Provide the (x, y) coordinate of the cell's center where the given text is located.  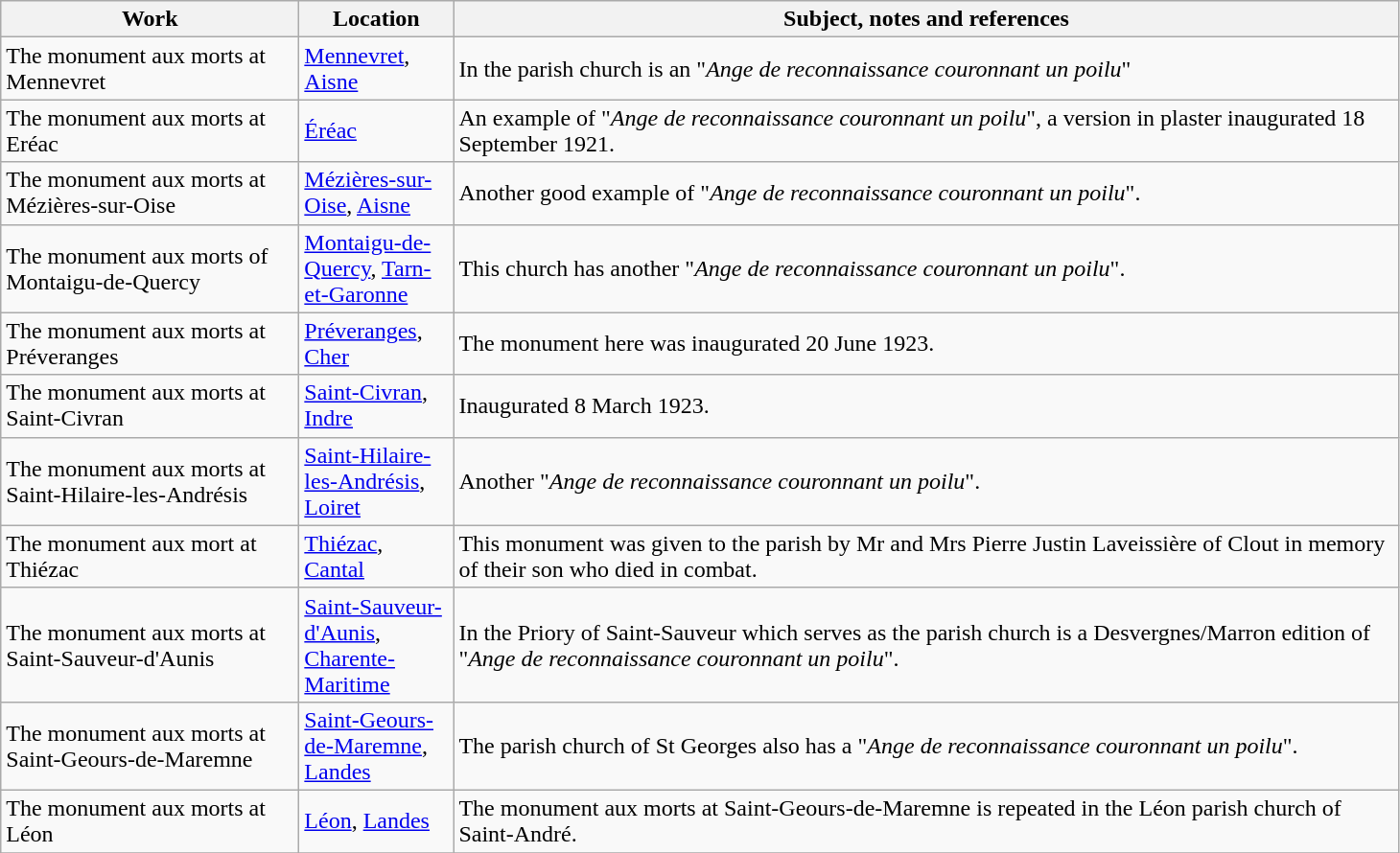
The monument aux morts at Mézières-sur-Oise (150, 194)
The monument aux morts at Eréac (150, 130)
Saint-Civran, Indre (376, 406)
This monument was given to the parish by Mr and Mrs Pierre Justin Laveissière of Clout in memory of their son who died in combat. (926, 556)
Saint-Hilaire-les-Andrésis, Loiret (376, 481)
The monument aux morts at Saint-Sauveur-d'Aunis (150, 644)
In the parish church is an "Ange de reconnaissance couronnant un poilu" (926, 69)
Inaugurated 8 March 1923. (926, 406)
Préveranges, Cher (376, 343)
The monument aux mort at Thiézac (150, 556)
The monument aux morts at Saint-Civran (150, 406)
Location (376, 19)
Saint-Geours-de-Maremne, Landes (376, 746)
An example of "Ange de reconnaissance couronnant un poilu", a version in plaster inaugurated 18 September 1921. (926, 130)
The monument aux morts at Saint-Geours-de-Maremne (150, 746)
The monument aux morts at Saint-Geours-de-Maremne is repeated in the Léon parish church of Saint-André. (926, 820)
Saint-Sauveur-d'Aunis, Charente-Maritime (376, 644)
The monument aux morts of Montaigu-de-Quercy (150, 268)
Léon, Landes (376, 820)
Another good example of "Ange de reconnaissance couronnant un poilu". (926, 194)
Mézières-sur-Oise, Aisne (376, 194)
The monument aux morts at Léon (150, 820)
The monument here was inaugurated 20 June 1923. (926, 343)
Éréac (376, 130)
The monument aux morts at Mennevret (150, 69)
In the Priory of Saint-Sauveur which serves as the parish church is a Desvergnes/Marron edition of "Ange de reconnaissance couronnant un poilu". (926, 644)
Subject, notes and references (926, 19)
Work (150, 19)
Another "Ange de reconnaissance couronnant un poilu". (926, 481)
This church has another "Ange de reconnaissance couronnant un poilu". (926, 268)
The parish church of St Georges also has a "Ange de reconnaissance couronnant un poilu". (926, 746)
Mennevret, Aisne (376, 69)
The monument aux morts at Saint-Hilaire-les-Andrésis (150, 481)
The monument aux morts at Préveranges (150, 343)
Montaigu-de-Quercy, Tarn-et-Garonne (376, 268)
Thiézac, Cantal (376, 556)
